Pinpoint the cell where the given text exists, returning its [X, Y] midpoint coordinate. 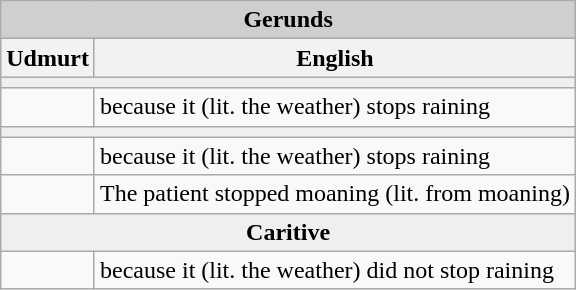
Udmurt [48, 58]
because it (lit. the weather) did not stop raining [334, 270]
Caritive [288, 232]
The patient stopped moaning (lit. from moaning) [334, 194]
Gerunds [288, 20]
English [334, 58]
